Determine the [x, y] coordinate at the center of the cell enclosing the given text.  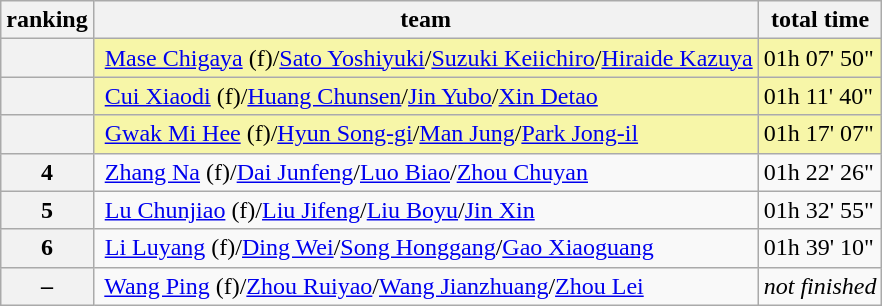
– [47, 286]
total time [820, 20]
not finished [820, 286]
6 [47, 248]
Lu Chunjiao (f)/Liu Jifeng/Liu Boyu/Jin Xin [426, 210]
01h 07' 50" [820, 58]
01h 32' 55" [820, 210]
Cui Xiaodi (f)/Huang Chunsen/Jin Yubo/Xin Detao [426, 96]
01h 22' 26" [820, 172]
ranking [47, 20]
Gwak Mi Hee (f)/Hyun Song-gi/Man Jung/Park Jong-il [426, 134]
4 [47, 172]
5 [47, 210]
team [426, 20]
Wang Ping (f)/Zhou Ruiyao/Wang Jianzhuang/Zhou Lei [426, 286]
01h 11' 40" [820, 96]
Mase Chigaya (f)/Sato Yoshiyuki/Suzuki Keiichiro/Hiraide Kazuya [426, 58]
Zhang Na (f)/Dai Junfeng/Luo Biao/Zhou Chuyan [426, 172]
01h 17' 07" [820, 134]
01h 39' 10" [820, 248]
Li Luyang (f)/Ding Wei/Song Honggang/Gao Xiaoguang [426, 248]
